Scan for the cell matching the given text and deliver its [X, Y] coordinate at center. 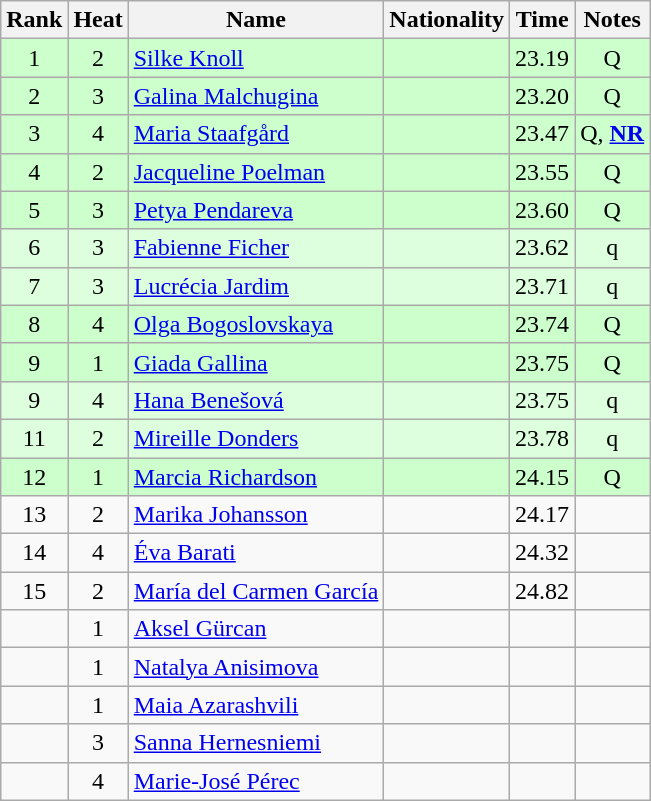
Galina Malchugina [256, 96]
24.32 [542, 553]
Name [256, 20]
Giada Gallina [256, 362]
Maia Azarashvili [256, 705]
Time [542, 20]
24.17 [542, 515]
Marika Johansson [256, 515]
Olga Bogoslovskaya [256, 324]
Heat [98, 20]
5 [34, 210]
Marie-José Pérec [256, 781]
Q, NR [612, 134]
6 [34, 248]
14 [34, 553]
Mireille Donders [256, 438]
María del Carmen García [256, 591]
Natalya Anisimova [256, 667]
13 [34, 515]
Marcia Richardson [256, 477]
Hana Benešová [256, 400]
15 [34, 591]
12 [34, 477]
Lucrécia Jardim [256, 286]
24.82 [542, 591]
Aksel Gürcan [256, 629]
23.71 [542, 286]
Fabienne Ficher [256, 248]
23.47 [542, 134]
23.55 [542, 172]
8 [34, 324]
Petya Pendareva [256, 210]
23.19 [542, 58]
11 [34, 438]
7 [34, 286]
23.60 [542, 210]
Notes [612, 20]
Silke Knoll [256, 58]
Jacqueline Poelman [256, 172]
23.20 [542, 96]
Rank [34, 20]
Maria Staafgård [256, 134]
23.74 [542, 324]
Sanna Hernesniemi [256, 743]
Nationality [447, 20]
23.62 [542, 248]
24.15 [542, 477]
23.78 [542, 438]
Éva Barati [256, 553]
